Scan for the cell matching the given text and deliver its (x, y) coordinate at center. 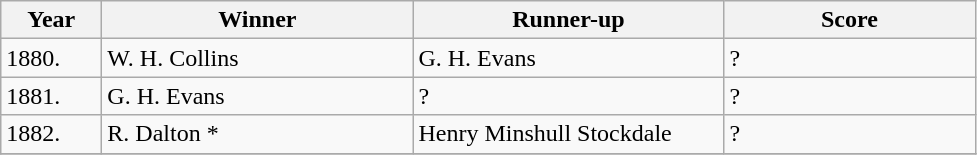
Score (850, 20)
1880. (52, 58)
Winner (258, 20)
Runner-up (568, 20)
1882. (52, 134)
1881. (52, 96)
Henry Minshull Stockdale (568, 134)
W. H. Collins (258, 58)
Year (52, 20)
R. Dalton * (258, 134)
